Scan for the cell matching the given text and deliver its (X, Y) coordinate at center. 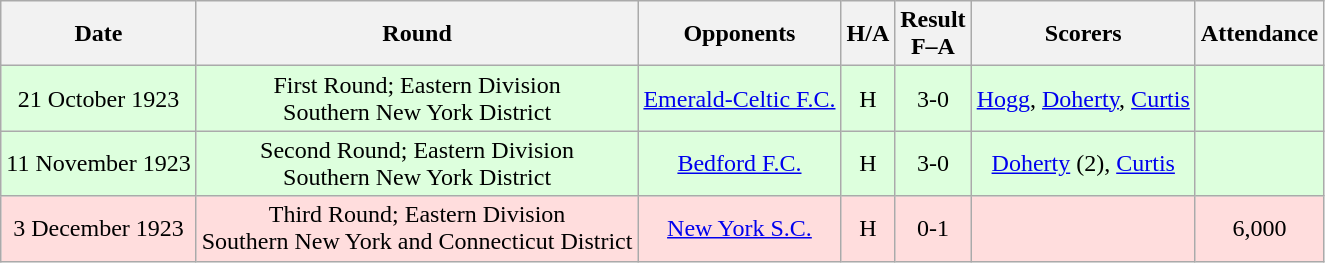
Opponents (740, 34)
Second Round; Eastern DivisionSouthern New York District (417, 164)
6,000 (1259, 228)
Doherty (2), Curtis (1083, 164)
Hogg, Doherty, Curtis (1083, 98)
11 November 1923 (98, 164)
New York S.C. (740, 228)
Bedford F.C. (740, 164)
3 December 1923 (98, 228)
Third Round; Eastern DivisionSouthern New York and Connecticut District (417, 228)
ResultF–A (933, 34)
Date (98, 34)
Attendance (1259, 34)
First Round; Eastern DivisionSouthern New York District (417, 98)
Scorers (1083, 34)
Round (417, 34)
21 October 1923 (98, 98)
Emerald-Celtic F.C. (740, 98)
H/A (868, 34)
0-1 (933, 228)
